Detect which cell encompasses the target text, then output its [X, Y] center coordinate. 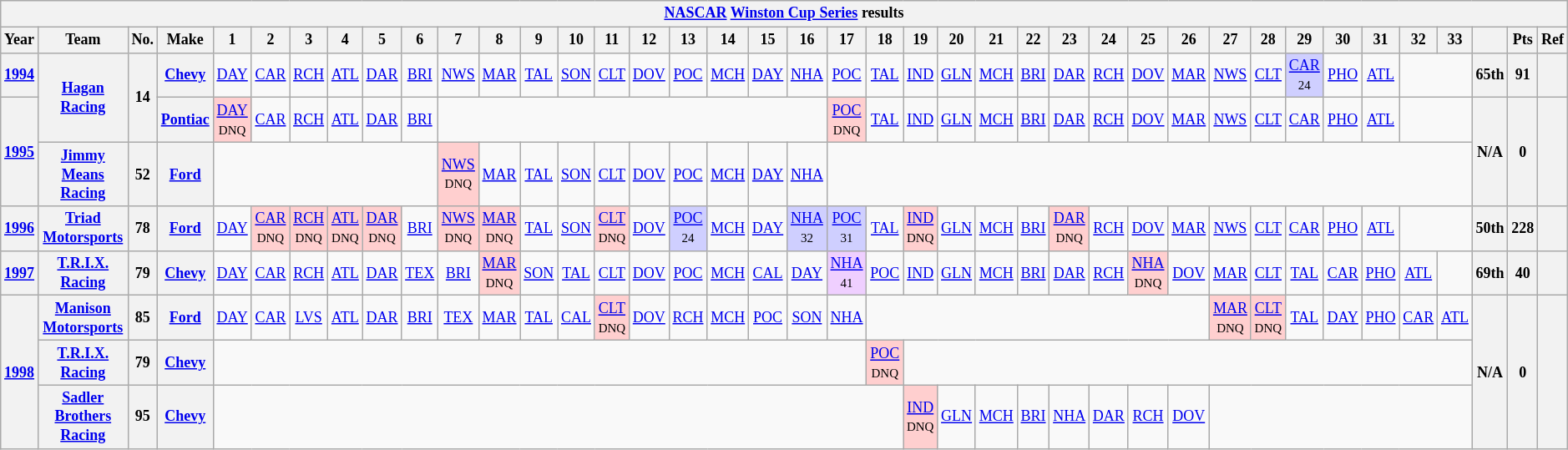
18 [885, 40]
20 [957, 40]
8 [499, 40]
29 [1304, 40]
10 [576, 40]
1994 [20, 75]
22 [1034, 40]
7 [459, 40]
LVS [309, 318]
6 [420, 40]
NHA32 [807, 229]
15 [768, 40]
RCHDNQ [309, 229]
Jimmy Means Racing [83, 174]
78 [142, 229]
CARDNQ [271, 229]
30 [1343, 40]
13 [688, 40]
CAR24 [1304, 75]
Hagan Racing [83, 97]
33 [1455, 40]
NASCAR Winston Cup Series results [784, 13]
Make [185, 40]
69th [1490, 273]
ATLDNQ [346, 229]
9 [539, 40]
1996 [20, 229]
POC31 [847, 229]
Year [20, 40]
12 [649, 40]
28 [1267, 40]
POC24 [688, 229]
26 [1189, 40]
23 [1070, 40]
31 [1381, 40]
Manison Motorsports [83, 318]
95 [142, 417]
5 [382, 40]
No. [142, 40]
21 [996, 40]
27 [1231, 40]
16 [807, 40]
3 [309, 40]
Triad Motorsports [83, 229]
NHADNQ [1148, 273]
19 [920, 40]
Sadler Brothers Racing [83, 417]
32 [1419, 40]
2 [271, 40]
65th [1490, 75]
40 [1523, 273]
25 [1148, 40]
4 [346, 40]
91 [1523, 75]
NHA41 [847, 273]
Team [83, 40]
85 [142, 318]
24 [1109, 40]
Pontiac [185, 120]
1995 [20, 152]
52 [142, 174]
Ref [1553, 40]
DAYDNQ [232, 120]
50th [1490, 229]
Pts [1523, 40]
1 [232, 40]
1998 [20, 372]
1997 [20, 273]
17 [847, 40]
11 [611, 40]
228 [1523, 229]
